Return the [X, Y] coordinate for the center point of the cell that contains the specified text.  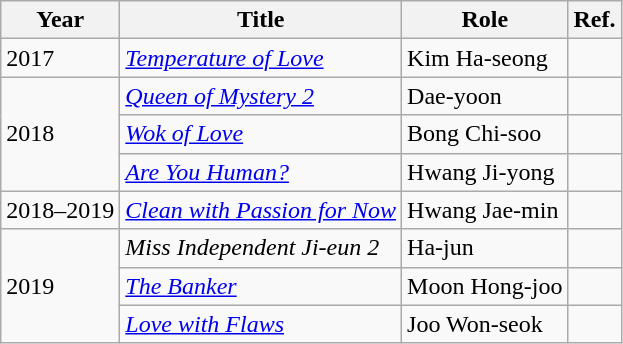
2019 [60, 286]
Moon Hong-joo [485, 286]
Love with Flaws [261, 324]
Hwang Ji-yong [485, 172]
Bong Chi-soo [485, 134]
Dae-yoon [485, 96]
Ref. [594, 20]
Clean with Passion for Now [261, 210]
Kim Ha-seong [485, 58]
Hwang Jae-min [485, 210]
Role [485, 20]
Joo Won-seok [485, 324]
Queen of Mystery 2 [261, 96]
Temperature of Love [261, 58]
2017 [60, 58]
Miss Independent Ji-eun 2 [261, 248]
2018–2019 [60, 210]
Wok of Love [261, 134]
Title [261, 20]
Ha-jun [485, 248]
Are You Human? [261, 172]
The Banker [261, 286]
Year [60, 20]
2018 [60, 134]
